Return the [x, y] coordinate for the center point of the cell that contains the specified text.  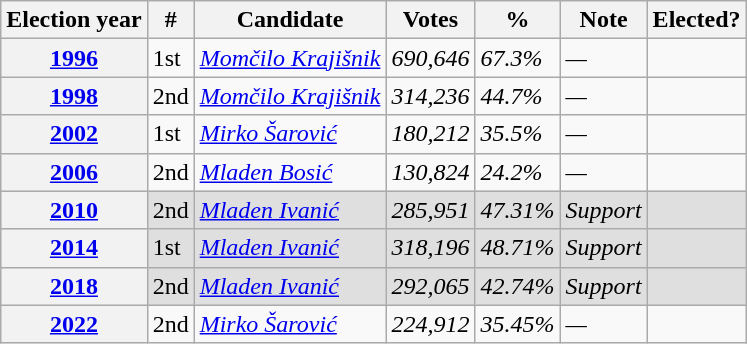
318,196 [430, 248]
Elected? [696, 20]
Votes [430, 20]
2014 [74, 248]
2018 [74, 286]
% [518, 20]
292,065 [430, 286]
Mladen Bosić [290, 172]
# [170, 20]
35.45% [518, 324]
130,824 [430, 172]
1996 [74, 58]
2022 [74, 324]
Election year [74, 20]
47.31% [518, 210]
35.5% [518, 134]
224,912 [430, 324]
2010 [74, 210]
67.3% [518, 58]
1998 [74, 96]
Candidate [290, 20]
2002 [74, 134]
42.74% [518, 286]
690,646 [430, 58]
Note [604, 20]
48.71% [518, 248]
180,212 [430, 134]
285,951 [430, 210]
314,236 [430, 96]
24.2% [518, 172]
44.7% [518, 96]
2006 [74, 172]
